Return the [x, y] coordinate for the center point of the cell that contains the specified text.  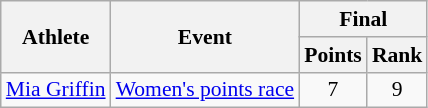
Points [333, 55]
Athlete [56, 36]
Event [206, 36]
Final [363, 19]
9 [398, 90]
7 [333, 90]
Women's points race [206, 90]
Mia Griffin [56, 90]
Rank [398, 55]
